Provide the (x, y) coordinate of the cell's center where the given text is located.  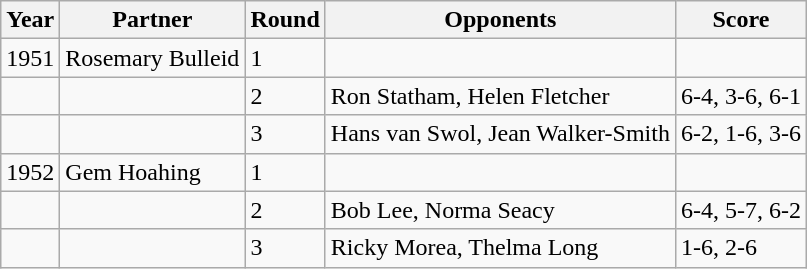
6-4, 5-7, 6-2 (740, 210)
Bob Lee, Norma Seacy (500, 210)
1-6, 2-6 (740, 248)
Gem Hoahing (152, 172)
1951 (30, 58)
Partner (152, 20)
Hans van Swol, Jean Walker-Smith (500, 134)
Ricky Morea, Thelma Long (500, 248)
Rosemary Bulleid (152, 58)
1952 (30, 172)
Opponents (500, 20)
Year (30, 20)
6-4, 3-6, 6-1 (740, 96)
Round (285, 20)
Score (740, 20)
6-2, 1-6, 3-6 (740, 134)
Ron Statham, Helen Fletcher (500, 96)
